Find where the given text appears and provide that cell's center as (x, y) coordinate. 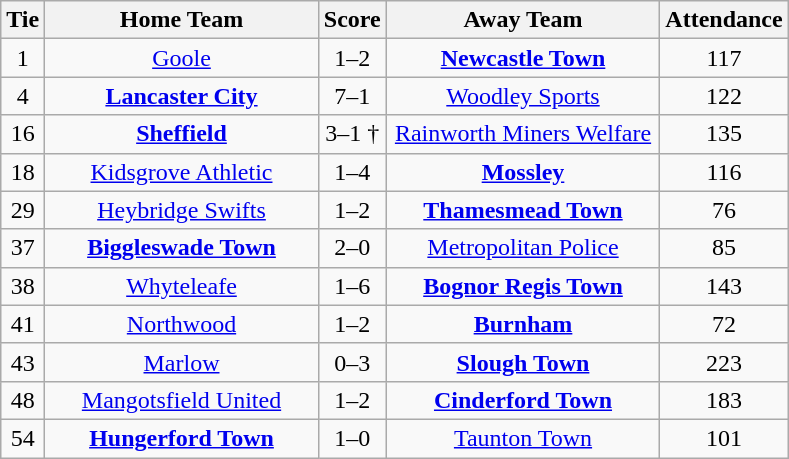
Northwood (182, 324)
Home Team (182, 20)
Burnham (523, 324)
Biggleswade Town (182, 248)
Cinderford Town (523, 400)
1–0 (352, 438)
Attendance (724, 20)
Newcastle Town (523, 58)
Slough Town (523, 362)
135 (724, 134)
Goole (182, 58)
Score (352, 20)
Mangotsfield United (182, 400)
54 (23, 438)
76 (724, 210)
143 (724, 286)
Hungerford Town (182, 438)
117 (724, 58)
Heybridge Swifts (182, 210)
48 (23, 400)
Metropolitan Police (523, 248)
1–4 (352, 172)
Woodley Sports (523, 96)
122 (724, 96)
Thamesmead Town (523, 210)
43 (23, 362)
16 (23, 134)
18 (23, 172)
7–1 (352, 96)
Away Team (523, 20)
Sheffield (182, 134)
223 (724, 362)
101 (724, 438)
Rainworth Miners Welfare (523, 134)
Tie (23, 20)
38 (23, 286)
85 (724, 248)
72 (724, 324)
Bognor Regis Town (523, 286)
Mossley (523, 172)
4 (23, 96)
Whyteleafe (182, 286)
29 (23, 210)
3–1 † (352, 134)
Lancaster City (182, 96)
Kidsgrove Athletic (182, 172)
37 (23, 248)
Taunton Town (523, 438)
Marlow (182, 362)
0–3 (352, 362)
41 (23, 324)
116 (724, 172)
1–6 (352, 286)
1 (23, 58)
183 (724, 400)
2–0 (352, 248)
